Output the [X, Y] coordinate of the center of the cell containing the given text.  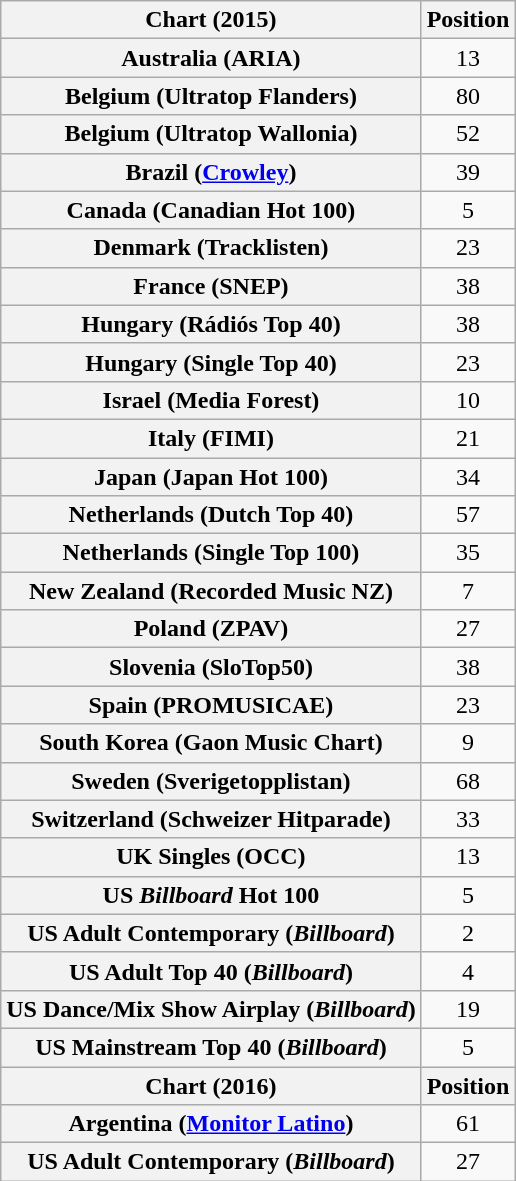
21 [468, 438]
Slovenia (SloTop50) [211, 667]
Sweden (Sverigetopplistan) [211, 781]
19 [468, 1009]
34 [468, 477]
Spain (PROMUSICAE) [211, 705]
New Zealand (Recorded Music NZ) [211, 591]
10 [468, 400]
Israel (Media Forest) [211, 400]
Chart (2016) [211, 1085]
33 [468, 819]
80 [468, 96]
Hungary (Rádiós Top 40) [211, 324]
US Adult Top 40 (Billboard) [211, 971]
Denmark (Tracklisten) [211, 248]
52 [468, 134]
Netherlands (Single Top 100) [211, 553]
Australia (ARIA) [211, 58]
UK Singles (OCC) [211, 857]
57 [468, 515]
Netherlands (Dutch Top 40) [211, 515]
39 [468, 172]
Switzerland (Schweizer Hitparade) [211, 819]
US Mainstream Top 40 (Billboard) [211, 1047]
Argentina (Monitor Latino) [211, 1124]
Italy (FIMI) [211, 438]
35 [468, 553]
4 [468, 971]
68 [468, 781]
Hungary (Single Top 40) [211, 362]
US Dance/Mix Show Airplay (Billboard) [211, 1009]
7 [468, 591]
Brazil (Crowley) [211, 172]
Belgium (Ultratop Wallonia) [211, 134]
Poland (ZPAV) [211, 629]
France (SNEP) [211, 286]
9 [468, 743]
South Korea (Gaon Music Chart) [211, 743]
Japan (Japan Hot 100) [211, 477]
Belgium (Ultratop Flanders) [211, 96]
2 [468, 933]
US Billboard Hot 100 [211, 895]
61 [468, 1124]
Chart (2015) [211, 20]
Canada (Canadian Hot 100) [211, 210]
